Detect which cell encompasses the target text, then output its [X, Y] center coordinate. 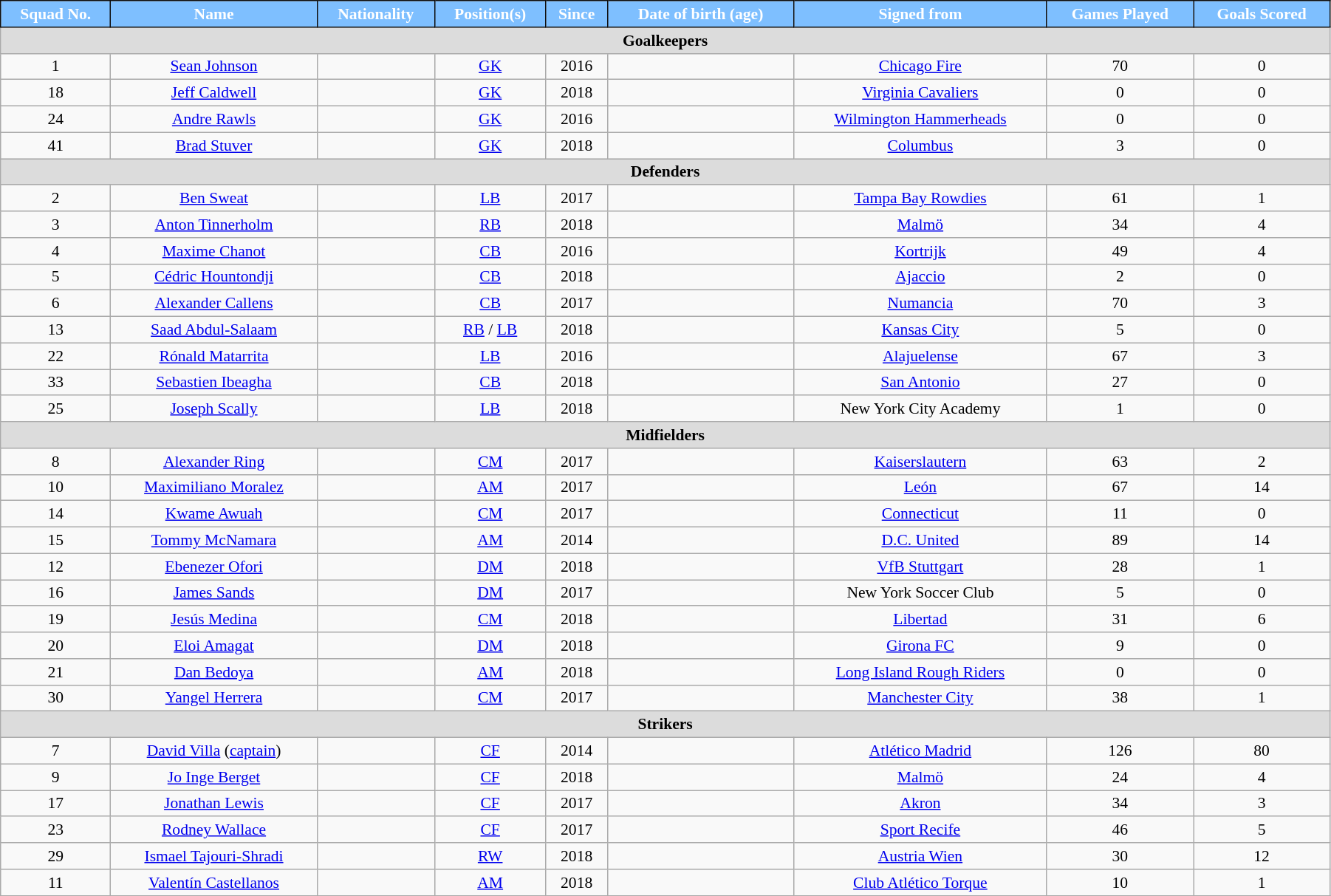
Virginia Cavaliers [920, 93]
Squad No. [56, 14]
13 [56, 330]
Anton Tinnerholm [214, 225]
Kaiserslautern [920, 462]
80 [1262, 751]
New York Soccer Club [920, 593]
20 [56, 646]
19 [56, 620]
Goalkeepers [665, 41]
Maxime Chanot [214, 251]
León [920, 488]
Libertad [920, 620]
Jonathan Lewis [214, 804]
Dan Bedoya [214, 672]
22 [56, 356]
Jesús Medina [214, 620]
Manchester City [920, 698]
Eloi Amagat [214, 646]
Alexander Callens [214, 304]
Sebastien Ibeagha [214, 383]
Strikers [665, 725]
Chicago Fire [920, 66]
Jo Inge Berget [214, 777]
Date of birth (age) [700, 14]
Tommy McNamara [214, 541]
7 [56, 751]
17 [56, 804]
D.C. United [920, 541]
Saad Abdul-Salaam [214, 330]
RB [490, 225]
Since [576, 14]
Kwame Awuah [214, 514]
Goals Scored [1262, 14]
Atlético Madrid [920, 751]
41 [56, 146]
Cédric Hountondji [214, 277]
63 [1120, 462]
25 [56, 409]
Sport Recife [920, 830]
Numancia [920, 304]
Valentín Castellanos [214, 883]
61 [1120, 199]
Kansas City [920, 330]
RB / LB [490, 330]
Position(s) [490, 14]
Maximiliano Moralez [214, 488]
Akron [920, 804]
Alexander Ring [214, 462]
Kortrijk [920, 251]
15 [56, 541]
38 [1120, 698]
James Sands [214, 593]
Signed from [920, 14]
Long Island Rough Riders [920, 672]
126 [1120, 751]
Ebenezer Ofori [214, 567]
28 [1120, 567]
New York City Academy [920, 409]
31 [1120, 620]
Brad Stuver [214, 146]
Midfielders [665, 435]
Rónald Matarrita [214, 356]
RW [490, 856]
VfB Stuttgart [920, 567]
Ajaccio [920, 277]
Yangel Herrera [214, 698]
89 [1120, 541]
18 [56, 93]
Nationality [375, 14]
Name [214, 14]
Ismael Tajouri-Shradi [214, 856]
San Antonio [920, 383]
16 [56, 593]
Club Atlético Torque [920, 883]
Alajuelense [920, 356]
29 [56, 856]
Games Played [1120, 14]
David Villa (captain) [214, 751]
Wilmington Hammerheads [920, 120]
Columbus [920, 146]
21 [56, 672]
8 [56, 462]
Defenders [665, 172]
46 [1120, 830]
Joseph Scally [214, 409]
Jeff Caldwell [214, 93]
Austria Wien [920, 856]
33 [56, 383]
49 [1120, 251]
Sean Johnson [214, 66]
27 [1120, 383]
Tampa Bay Rowdies [920, 199]
23 [56, 830]
Connecticut [920, 514]
Andre Rawls [214, 120]
Rodney Wallace [214, 830]
Girona FC [920, 646]
Ben Sweat [214, 199]
